Return [x, y] of the center of cell containing provided text 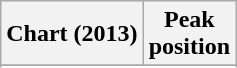
Chart (2013) [72, 34]
Peakposition [189, 34]
